Locate the cell with the specified text and output its (x, y) center coordinate. 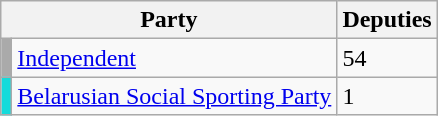
1 (387, 96)
Belarusian Social Sporting Party (174, 96)
Independent (174, 58)
Deputies (387, 20)
54 (387, 58)
Party (169, 20)
